Return (X, Y) of the center of cell containing provided text 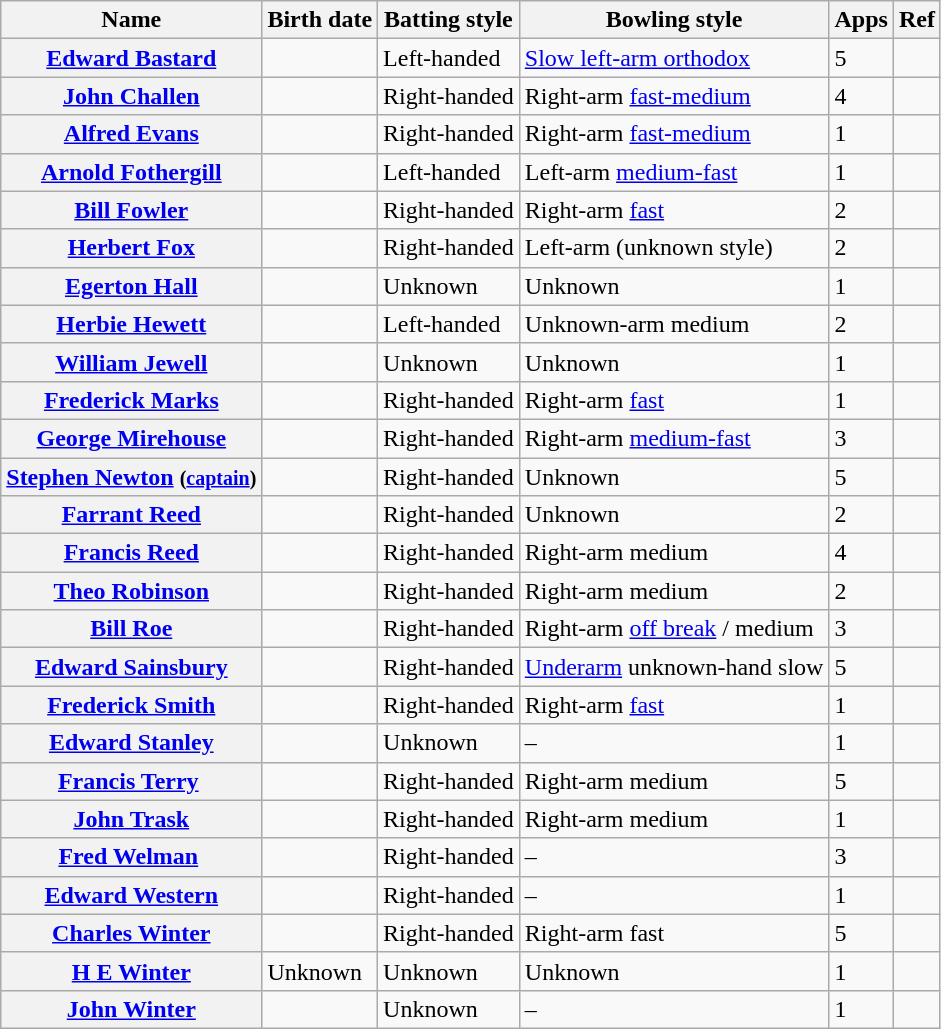
H E Winter (132, 971)
Bill Roe (132, 629)
Farrant Reed (132, 515)
Edward Sainsbury (132, 667)
Stephen Newton (captain) (132, 477)
Right-arm medium-fast (674, 438)
Fred Welman (132, 857)
Left-arm (unknown style) (674, 248)
Batting style (449, 20)
Ref (916, 20)
Underarm unknown-hand slow (674, 667)
Edward Bastard (132, 58)
Herbert Fox (132, 248)
Alfred Evans (132, 134)
John Challen (132, 96)
Herbie Hewett (132, 324)
John Trask (132, 819)
Right-arm off break / medium (674, 629)
Frederick Smith (132, 705)
Theo Robinson (132, 591)
Edward Stanley (132, 743)
Left-arm medium-fast (674, 172)
Charles Winter (132, 933)
Francis Terry (132, 781)
Slow left-arm orthodox (674, 58)
Name (132, 20)
William Jewell (132, 362)
John Winter (132, 1009)
Edward Western (132, 895)
George Mirehouse (132, 438)
Birth date (320, 20)
Apps (861, 20)
Bill Fowler (132, 210)
Frederick Marks (132, 400)
Francis Reed (132, 553)
Egerton Hall (132, 286)
Unknown-arm medium (674, 324)
Bowling style (674, 20)
Arnold Fothergill (132, 172)
